Determine the (x, y) coordinate at the center of the cell enclosing the given text.  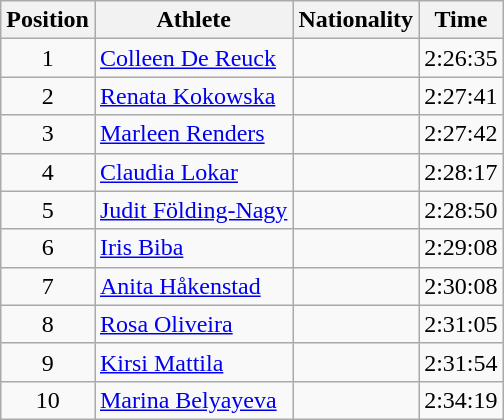
2:28:17 (461, 172)
Claudia Lokar (193, 172)
2:27:41 (461, 96)
10 (48, 400)
2 (48, 96)
2:34:19 (461, 400)
Judit Földing-Nagy (193, 210)
2:31:54 (461, 362)
Iris Biba (193, 248)
Colleen De Reuck (193, 58)
9 (48, 362)
Nationality (356, 20)
Kirsi Mattila (193, 362)
Marina Belyayeva (193, 400)
Marleen Renders (193, 134)
Position (48, 20)
7 (48, 286)
2:27:42 (461, 134)
Rosa Oliveira (193, 324)
4 (48, 172)
2:31:05 (461, 324)
2:28:50 (461, 210)
Time (461, 20)
2:30:08 (461, 286)
8 (48, 324)
5 (48, 210)
Anita Håkenstad (193, 286)
Renata Kokowska (193, 96)
2:26:35 (461, 58)
3 (48, 134)
1 (48, 58)
6 (48, 248)
Athlete (193, 20)
2:29:08 (461, 248)
